Provide the (x, y) coordinate of the cell's center where the given text is located.  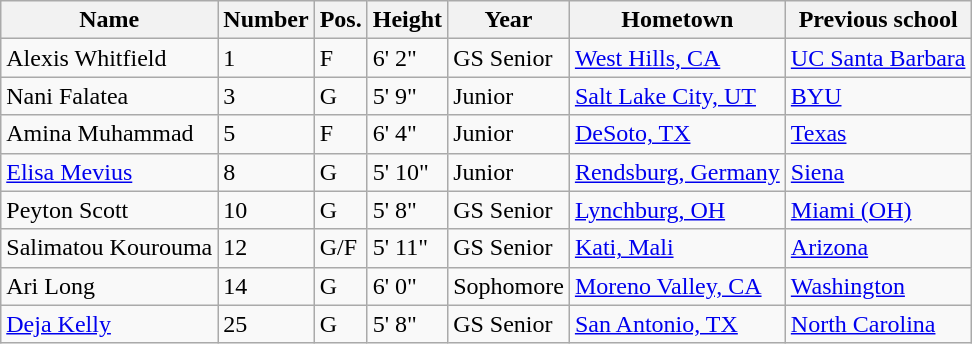
5' 11" (407, 248)
Salimatou Kourouma (110, 248)
6' 4" (407, 134)
San Antonio, TX (677, 324)
6' 2" (407, 58)
5' 10" (407, 172)
Pos. (340, 20)
5' 9" (407, 96)
Arizona (878, 248)
8 (266, 172)
Nani Falatea (110, 96)
BYU (878, 96)
Elisa Mevius (110, 172)
Number (266, 20)
UC Santa Barbara (878, 58)
1 (266, 58)
25 (266, 324)
Amina Muhammad (110, 134)
3 (266, 96)
Year (509, 20)
Washington (878, 286)
Hometown (677, 20)
12 (266, 248)
Height (407, 20)
West Hills, CA (677, 58)
Rendsburg, Germany (677, 172)
Siena (878, 172)
Name (110, 20)
DeSoto, TX (677, 134)
North Carolina (878, 324)
Ari Long (110, 286)
Peyton Scott (110, 210)
14 (266, 286)
Texas (878, 134)
Previous school (878, 20)
Alexis Whitfield (110, 58)
Kati, Mali (677, 248)
Deja Kelly (110, 324)
5 (266, 134)
Moreno Valley, CA (677, 286)
Miami (OH) (878, 210)
6' 0" (407, 286)
10 (266, 210)
Sophomore (509, 286)
Lynchburg, OH (677, 210)
Salt Lake City, UT (677, 96)
G/F (340, 248)
